Scan for the cell matching the given text and deliver its [X, Y] coordinate at center. 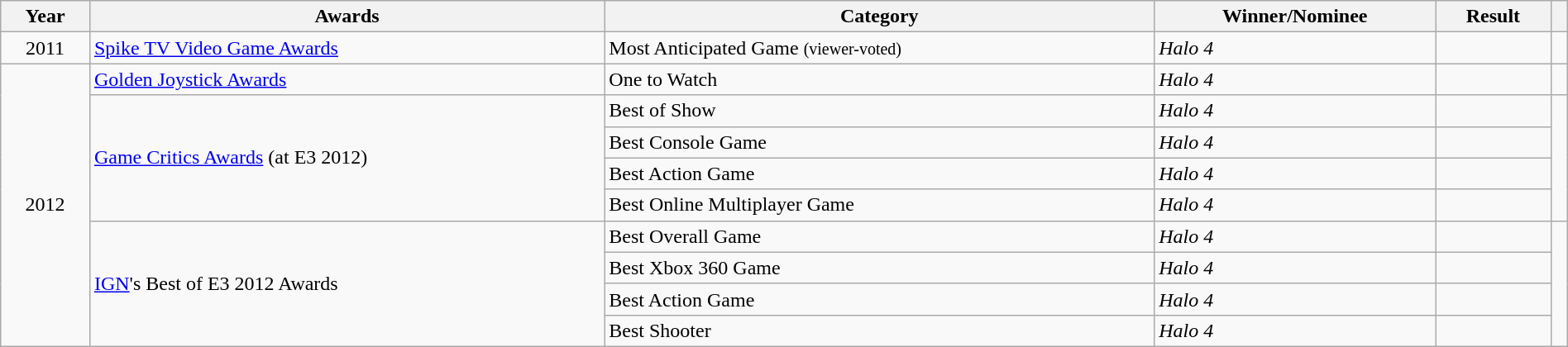
One to Watch [880, 79]
2012 [45, 205]
Golden Joystick Awards [347, 79]
Spike TV Video Game Awards [347, 48]
Winner/Nominee [1295, 17]
Result [1494, 17]
Best Overall Game [880, 236]
Awards [347, 17]
2011 [45, 48]
IGN's Best of E3 2012 Awards [347, 283]
Best Shooter [880, 330]
Year [45, 17]
Game Critics Awards (at E3 2012) [347, 158]
Category [880, 17]
Best of Show [880, 111]
Most Anticipated Game (viewer-voted) [880, 48]
Best Online Multiplayer Game [880, 205]
Best Xbox 360 Game [880, 268]
Best Console Game [880, 142]
